Find where the given text appears and provide that cell's center as (x, y) coordinate. 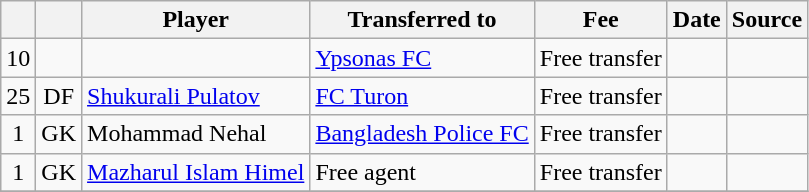
FC Turon (422, 96)
10 (18, 58)
Shukurali Pulatov (196, 96)
DF (59, 96)
Mazharul Islam Himel (196, 172)
Source (766, 20)
Ypsonas FC (422, 58)
Bangladesh Police FC (422, 134)
Player (196, 20)
Date (696, 20)
Mohammad Nehal (196, 134)
Fee (600, 20)
Free agent (422, 172)
25 (18, 96)
Transferred to (422, 20)
